Provide the [x, y] coordinate of the cell's center where the given text is located.  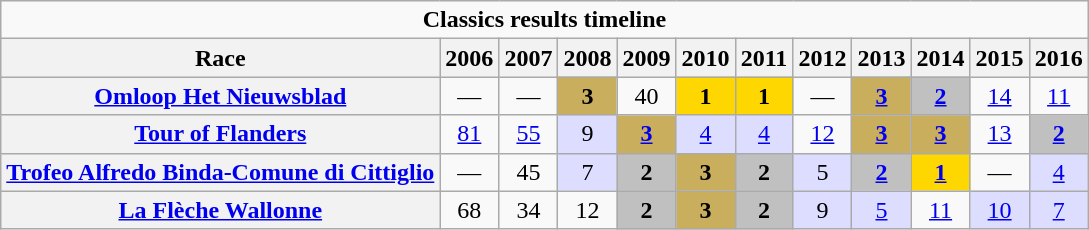
2012 [822, 58]
Tour of Flanders [220, 134]
Race [220, 58]
2006 [470, 58]
Classics results timeline [544, 20]
Omloop Het Nieuwsblad [220, 96]
40 [646, 96]
2015 [1000, 58]
2009 [646, 58]
2010 [706, 58]
La Flèche Wallonne [220, 210]
14 [1000, 96]
81 [470, 134]
34 [528, 210]
Trofeo Alfredo Binda-Comune di Cittiglio [220, 172]
13 [1000, 134]
68 [470, 210]
55 [528, 134]
10 [1000, 210]
2008 [588, 58]
2011 [764, 58]
45 [528, 172]
2014 [940, 58]
2007 [528, 58]
2013 [882, 58]
2016 [1058, 58]
